Return [X, Y] of the center of cell containing provided text 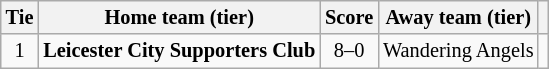
Away team (tier) [458, 17]
Wandering Angels [458, 51]
8–0 [349, 51]
1 [20, 51]
Home team (tier) [179, 17]
Leicester City Supporters Club [179, 51]
Score [349, 17]
Tie [20, 17]
